For the text-containing cell, return its midpoint in [x, y] coordinate format. 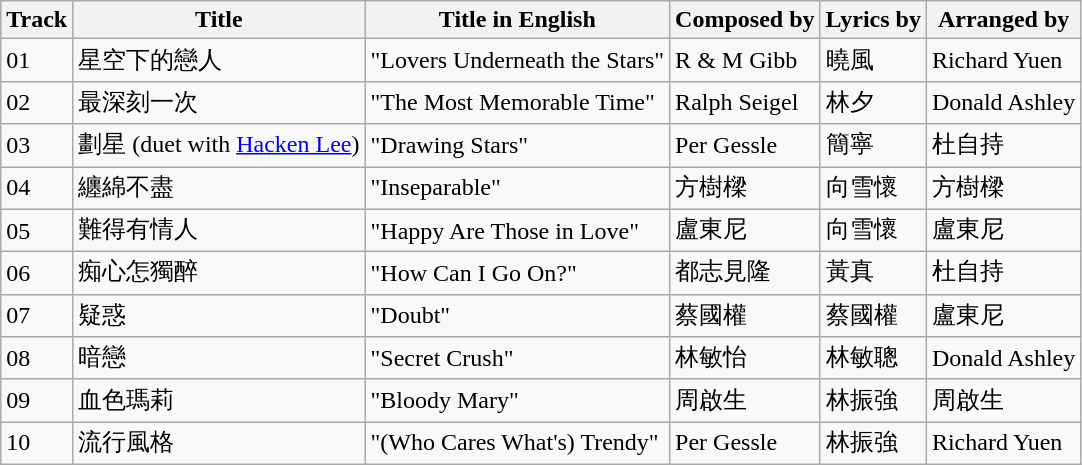
08 [37, 358]
都志見隆 [745, 274]
林敏怡 [745, 358]
林敏聰 [873, 358]
"Inseparable" [518, 188]
"Bloody Mary" [518, 400]
曉風 [873, 60]
10 [37, 444]
01 [37, 60]
Title [219, 20]
06 [37, 274]
"Happy Are Those in Love" [518, 230]
暗戀 [219, 358]
血色瑪莉 [219, 400]
纏綿不盡 [219, 188]
痴心怎獨醉 [219, 274]
最深刻一次 [219, 102]
黃真 [873, 274]
疑惑 [219, 316]
Title in English [518, 20]
難得有情人 [219, 230]
Track [37, 20]
02 [37, 102]
"The Most Memorable Time" [518, 102]
簡寧 [873, 146]
Composed by [745, 20]
03 [37, 146]
林夕 [873, 102]
05 [37, 230]
Arranged by [1003, 20]
"How Can I Go On?" [518, 274]
09 [37, 400]
"Drawing Stars" [518, 146]
R & M Gibb [745, 60]
星空下的戀人 [219, 60]
"Secret Crush" [518, 358]
Ralph Seigel [745, 102]
07 [37, 316]
劃星 (duet with Hacken Lee) [219, 146]
Lyrics by [873, 20]
04 [37, 188]
"(Who Cares What's) Trendy" [518, 444]
"Lovers Underneath the Stars" [518, 60]
流行風格 [219, 444]
"Doubt" [518, 316]
